Return the [X, Y] coordinate for the center point of the cell that contains the specified text.  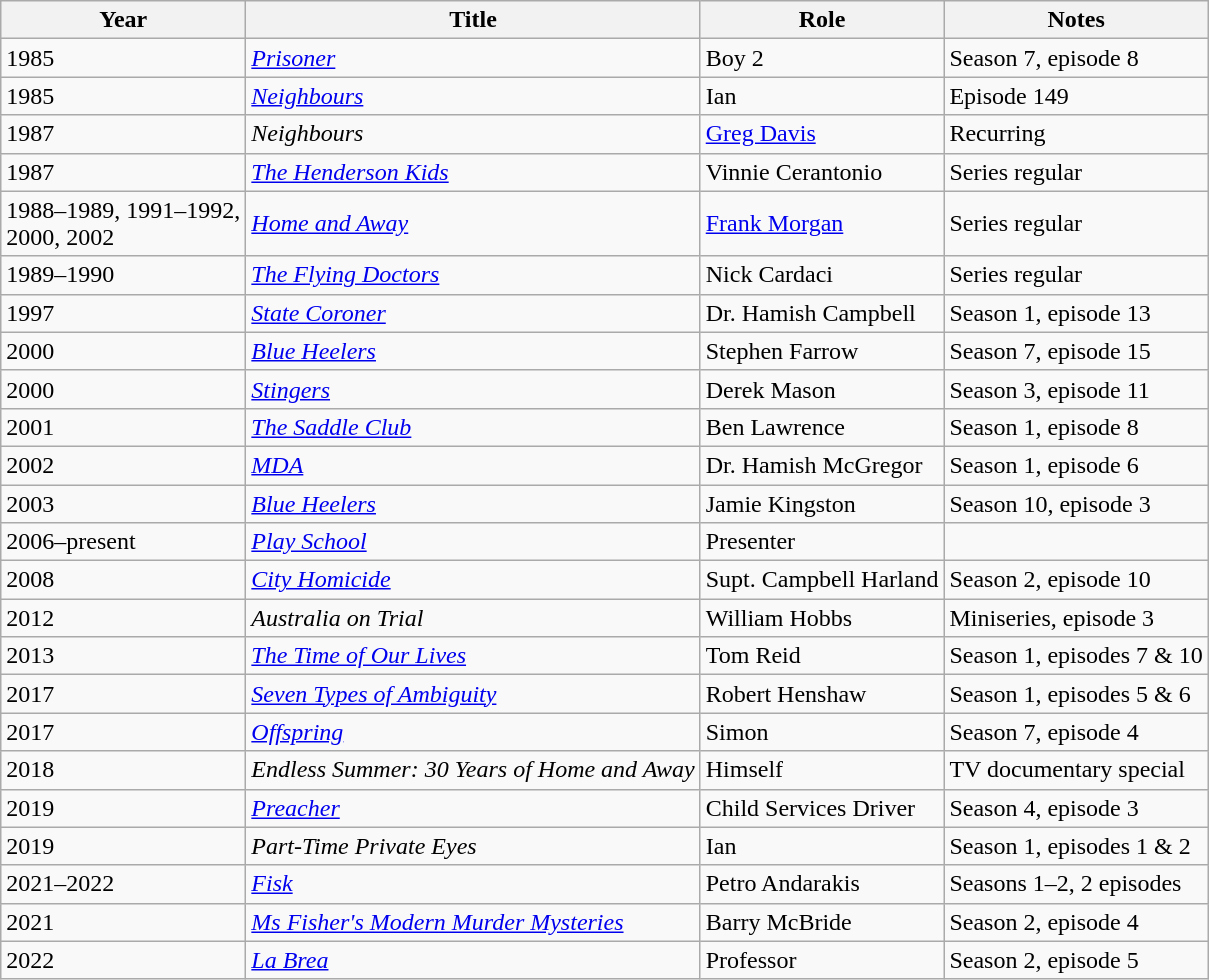
Robert Henshaw [822, 694]
Nick Cardaci [822, 275]
Seasons 1–2, 2 episodes [1076, 884]
Part-Time Private Eyes [473, 846]
Derek Mason [822, 389]
Season 2, episode 10 [1076, 580]
Season 2, episode 5 [1076, 960]
1989–1990 [124, 275]
Episode 149 [1076, 96]
2008 [124, 580]
Miniseries, episode 3 [1076, 618]
Play School [473, 542]
Season 7, episode 8 [1076, 58]
Season 1, episode 13 [1076, 313]
Year [124, 20]
Boy 2 [822, 58]
Australia on Trial [473, 618]
2006–present [124, 542]
Ms Fisher's Modern Murder Mysteries [473, 922]
1997 [124, 313]
Himself [822, 770]
Professor [822, 960]
Endless Summer: 30 Years of Home and Away [473, 770]
The Henderson Kids [473, 172]
Supt. Campbell Harland [822, 580]
Child Services Driver [822, 808]
Notes [1076, 20]
The Flying Doctors [473, 275]
Prisoner [473, 58]
State Coroner [473, 313]
Barry McBride [822, 922]
Season 10, episode 3 [1076, 503]
Greg Davis [822, 134]
Season 3, episode 11 [1076, 389]
2012 [124, 618]
Offspring [473, 732]
Season 7, episode 4 [1076, 732]
Seven Types of Ambiguity [473, 694]
The Time of Our Lives [473, 656]
Stephen Farrow [822, 351]
2021–2022 [124, 884]
2003 [124, 503]
Fisk [473, 884]
2021 [124, 922]
2022 [124, 960]
Dr. Hamish McGregor [822, 465]
2001 [124, 427]
Title [473, 20]
Stingers [473, 389]
Ben Lawrence [822, 427]
Petro Andarakis [822, 884]
Season 1, episode 8 [1076, 427]
2013 [124, 656]
City Homicide [473, 580]
2002 [124, 465]
The Saddle Club [473, 427]
1988–1989, 1991–1992,2000, 2002 [124, 224]
Frank Morgan [822, 224]
Recurring [1076, 134]
Season 1, episodes 5 & 6 [1076, 694]
MDA [473, 465]
Preacher [473, 808]
Jamie Kingston [822, 503]
Tom Reid [822, 656]
Role [822, 20]
TV documentary special [1076, 770]
Home and Away [473, 224]
William Hobbs [822, 618]
La Brea [473, 960]
Dr. Hamish Campbell [822, 313]
Vinnie Cerantonio [822, 172]
Season 1, episode 6 [1076, 465]
Season 7, episode 15 [1076, 351]
2018 [124, 770]
Season 2, episode 4 [1076, 922]
Presenter [822, 542]
Season 4, episode 3 [1076, 808]
Season 1, episodes 1 & 2 [1076, 846]
Simon [822, 732]
Season 1, episodes 7 & 10 [1076, 656]
